Search for the cell housing the specified text and yield its (x, y) center coordinate. 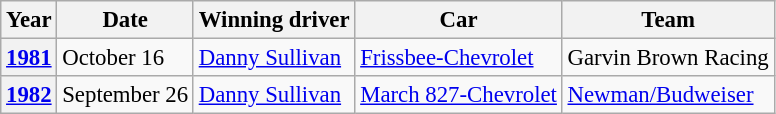
Garvin Brown Racing (668, 58)
October 16 (125, 58)
Date (125, 20)
Winning driver (274, 20)
September 26 (125, 95)
1981 (29, 58)
Newman/Budweiser (668, 95)
1982 (29, 95)
Year (29, 20)
Car (458, 20)
Frissbee-Chevrolet (458, 58)
March 827-Chevrolet (458, 95)
Team (668, 20)
